For the text-containing cell, return its midpoint in (x, y) coordinate format. 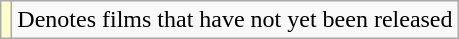
Denotes films that have not yet been released (235, 20)
